Find where the given text appears and provide that cell's center as [x, y] coordinate. 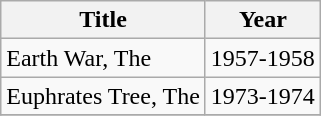
Title [104, 20]
Euphrates Tree, The [104, 96]
Year [262, 20]
1973-1974 [262, 96]
Earth War, The [104, 58]
1957-1958 [262, 58]
